Scan for the cell matching the given text and deliver its (x, y) coordinate at center. 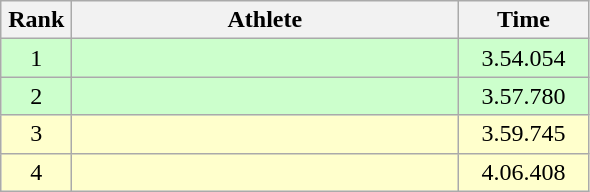
Time (524, 20)
3.59.745 (524, 134)
4.06.408 (524, 172)
Athlete (265, 20)
4 (36, 172)
2 (36, 96)
3 (36, 134)
3.57.780 (524, 96)
1 (36, 58)
Rank (36, 20)
3.54.054 (524, 58)
